For the text-containing cell, return its midpoint in (x, y) coordinate format. 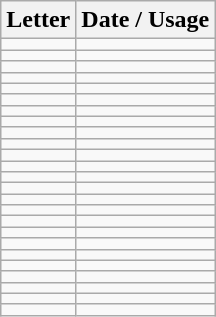
Date / Usage (146, 20)
Letter (38, 20)
